Return the (X, Y) coordinate for the center point of the cell that contains the specified text.  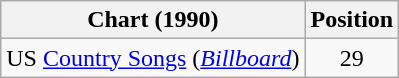
Chart (1990) (153, 20)
29 (352, 58)
US Country Songs (Billboard) (153, 58)
Position (352, 20)
